Detect which cell encompasses the target text, then output its (X, Y) center coordinate. 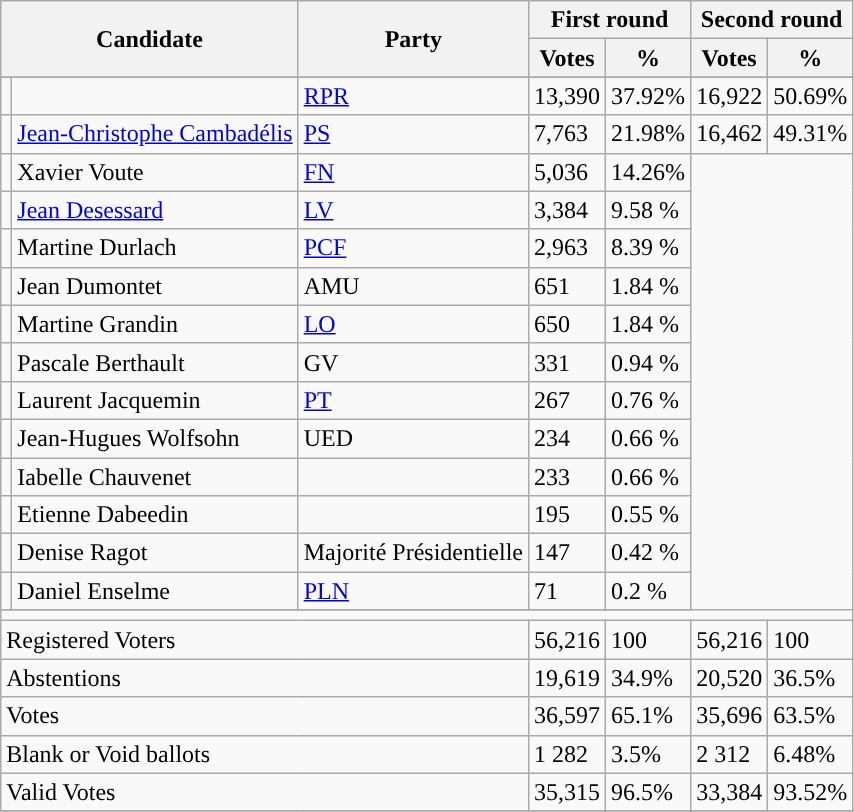
AMU (413, 286)
651 (566, 286)
20,520 (730, 678)
5,036 (566, 172)
234 (566, 438)
Jean-Christophe Cambadélis (155, 134)
Martine Grandin (155, 324)
Jean Desessard (155, 210)
0.76 % (648, 400)
13,390 (566, 96)
RPR (413, 96)
65.1% (648, 716)
267 (566, 400)
0.55 % (648, 515)
233 (566, 477)
Second round (772, 20)
331 (566, 362)
36,597 (566, 716)
Denise Ragot (155, 553)
LO (413, 324)
GV (413, 362)
36.5% (810, 678)
PS (413, 134)
93.52% (810, 792)
33,384 (730, 792)
Abstentions (265, 678)
650 (566, 324)
Daniel Enselme (155, 591)
7,763 (566, 134)
Jean-Hugues Wolfsohn (155, 438)
34.9% (648, 678)
2,963 (566, 248)
FN (413, 172)
Laurent Jacquemin (155, 400)
21.98% (648, 134)
35,315 (566, 792)
Xavier Voute (155, 172)
0.42 % (648, 553)
Majorité Présidentielle (413, 553)
Registered Voters (265, 640)
71 (566, 591)
1 282 (566, 754)
8.39 % (648, 248)
9.58 % (648, 210)
63.5% (810, 716)
19,619 (566, 678)
Valid Votes (265, 792)
6.48% (810, 754)
Etienne Dabeedin (155, 515)
3,384 (566, 210)
3.5% (648, 754)
Iabelle Chauvenet (155, 477)
49.31% (810, 134)
PT (413, 400)
Pascale Berthault (155, 362)
195 (566, 515)
16,462 (730, 134)
37.92% (648, 96)
PLN (413, 591)
Blank or Void ballots (265, 754)
Party (413, 39)
147 (566, 553)
96.5% (648, 792)
0.94 % (648, 362)
Jean Dumontet (155, 286)
16,922 (730, 96)
Martine Durlach (155, 248)
Candidate (150, 39)
0.2 % (648, 591)
PCF (413, 248)
LV (413, 210)
50.69% (810, 96)
35,696 (730, 716)
First round (609, 20)
UED (413, 438)
2 312 (730, 754)
14.26% (648, 172)
